Output the (X, Y) coordinate of the center of the cell containing the given text.  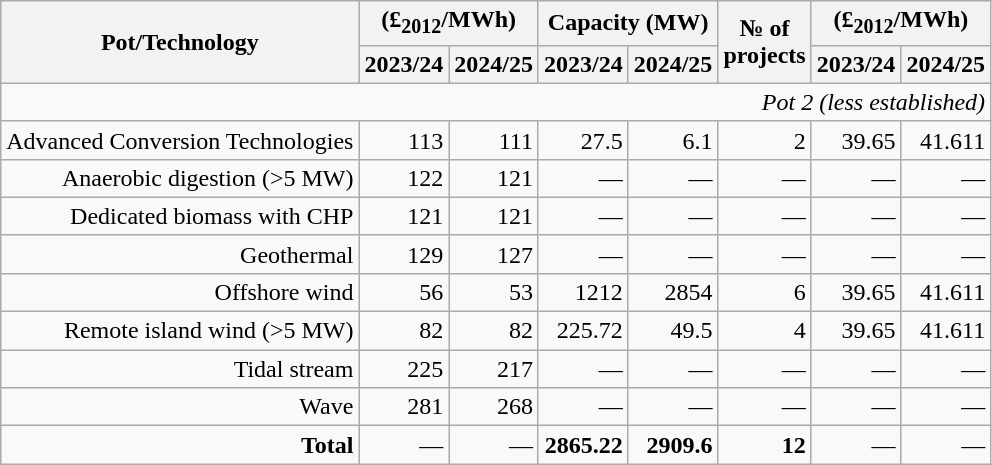
2 (764, 140)
6.1 (673, 140)
12 (764, 445)
1212 (583, 292)
Wave (180, 407)
6 (764, 292)
№ ofprojects (764, 42)
Advanced Conversion Technologies (180, 140)
2865.22 (583, 445)
129 (404, 254)
Total (180, 445)
56 (404, 292)
268 (494, 407)
Remote island wind (>5 MW) (180, 331)
Tidal stream (180, 369)
2854 (673, 292)
281 (404, 407)
Dedicated biomass with CHP (180, 216)
Geothermal (180, 254)
111 (494, 140)
113 (404, 140)
2909.6 (673, 445)
27.5 (583, 140)
4 (764, 331)
Offshore wind (180, 292)
127 (494, 254)
Pot 2 (less established) (496, 102)
Anaerobic digestion (>5 MW) (180, 178)
Pot/Technology (180, 42)
225.72 (583, 331)
217 (494, 369)
53 (494, 292)
122 (404, 178)
Capacity (MW) (628, 23)
225 (404, 369)
49.5 (673, 331)
